For the text-containing cell, return its midpoint in (x, y) coordinate format. 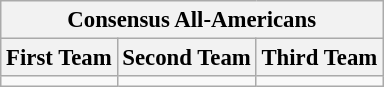
Third Team (319, 58)
Second Team (186, 58)
First Team (59, 58)
Consensus All-Americans (192, 20)
